Return [x, y] of the center of cell containing provided text 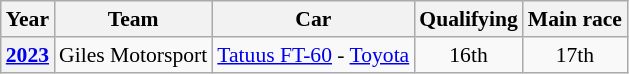
2023 [28, 55]
16th [468, 55]
Car [313, 19]
Team [133, 19]
Giles Motorsport [133, 55]
Year [28, 19]
Tatuus FT-60 - Toyota [313, 55]
Qualifying [468, 19]
Main race [575, 19]
17th [575, 55]
